Determine the (x, y) coordinate at the center of the cell enclosing the given text.  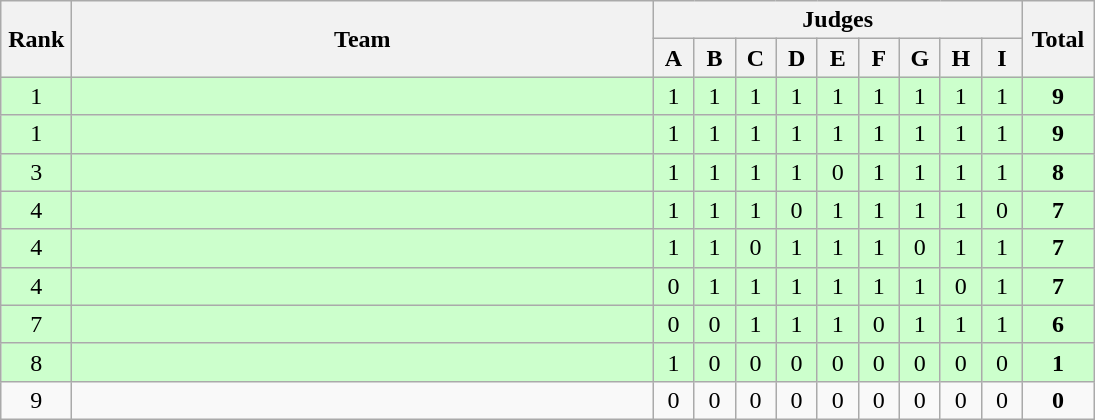
Rank (36, 39)
Judges (838, 20)
6 (1058, 324)
G (920, 58)
E (838, 58)
A (674, 58)
D (796, 58)
3 (36, 172)
H (960, 58)
I (1002, 58)
Team (362, 39)
Total (1058, 39)
C (756, 58)
F (878, 58)
B (714, 58)
